For the text-containing cell, return its midpoint in (x, y) coordinate format. 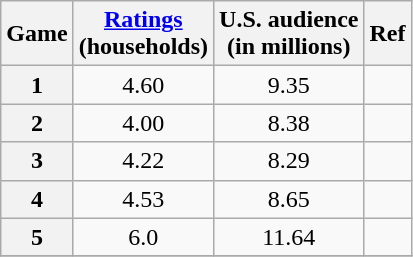
3 (37, 161)
1 (37, 85)
8.29 (289, 161)
8.65 (289, 199)
6.0 (143, 237)
Game (37, 34)
Ratings(households) (143, 34)
2 (37, 123)
4.60 (143, 85)
4.00 (143, 123)
11.64 (289, 237)
U.S. audience(in millions) (289, 34)
Ref (388, 34)
9.35 (289, 85)
4 (37, 199)
4.53 (143, 199)
8.38 (289, 123)
4.22 (143, 161)
5 (37, 237)
